Capture the cell that displays the provided text and extract its [x, y] central coordinate. 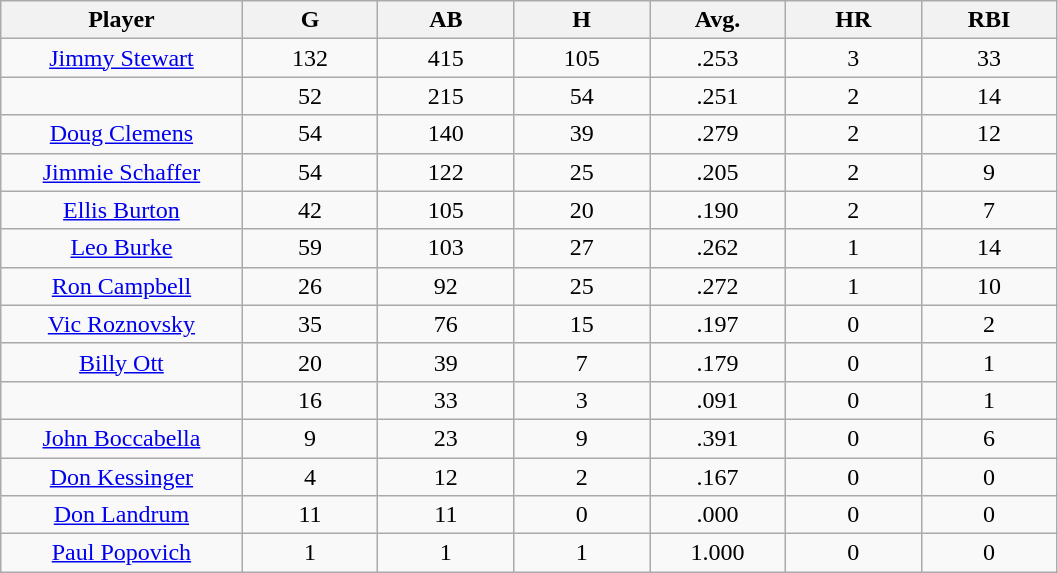
Ellis Burton [122, 210]
132 [310, 58]
.205 [718, 172]
.190 [718, 210]
H [582, 20]
42 [310, 210]
Don Landrum [122, 515]
59 [310, 248]
Ron Campbell [122, 286]
Leo Burke [122, 248]
23 [446, 438]
10 [989, 286]
Billy Ott [122, 362]
.251 [718, 96]
RBI [989, 20]
AB [446, 20]
76 [446, 324]
Jimmie Schaffer [122, 172]
15 [582, 324]
HR [853, 20]
4 [310, 477]
16 [310, 400]
.197 [718, 324]
52 [310, 96]
Paul Popovich [122, 553]
.391 [718, 438]
Doug Clemens [122, 134]
Avg. [718, 20]
Player [122, 20]
415 [446, 58]
27 [582, 248]
John Boccabella [122, 438]
.091 [718, 400]
.167 [718, 477]
.000 [718, 515]
35 [310, 324]
103 [446, 248]
Vic Roznovsky [122, 324]
.262 [718, 248]
.272 [718, 286]
26 [310, 286]
.253 [718, 58]
92 [446, 286]
1.000 [718, 553]
.279 [718, 134]
6 [989, 438]
122 [446, 172]
Don Kessinger [122, 477]
G [310, 20]
Jimmy Stewart [122, 58]
.179 [718, 362]
215 [446, 96]
140 [446, 134]
